For the text-containing cell, return its midpoint in [X, Y] coordinate format. 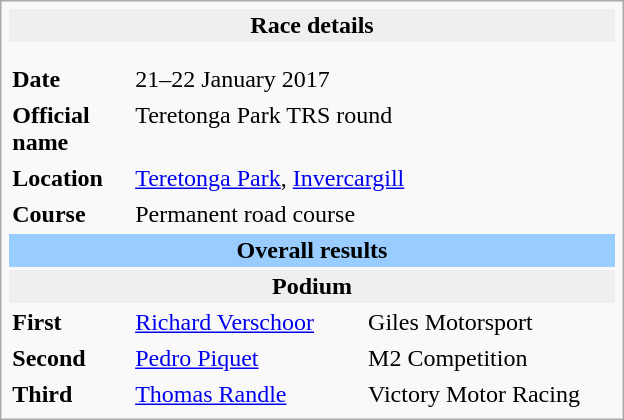
Podium [312, 286]
M2 Competition [490, 358]
Date [69, 80]
Teretonga Park, Invercargill [374, 178]
Overall results [312, 250]
Giles Motorsport [490, 322]
Thomas Randle [247, 394]
Permanent road course [374, 214]
Location [69, 178]
Third [69, 394]
Teretonga Park TRS round [374, 129]
Pedro Piquet [247, 358]
Second [69, 358]
Official name [69, 129]
Richard Verschoor [247, 322]
21–22 January 2017 [247, 80]
Course [69, 214]
Race details [312, 26]
Victory Motor Racing [490, 394]
First [69, 322]
